Provide the (x, y) coordinate of the cell's center where the given text is located.  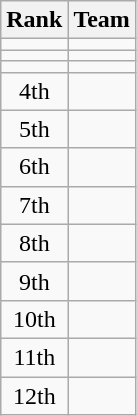
10th (34, 319)
12th (34, 395)
7th (34, 205)
9th (34, 281)
5th (34, 129)
11th (34, 357)
Team (102, 20)
8th (34, 243)
6th (34, 167)
Rank (34, 20)
4th (34, 91)
